Pinpoint the cell where the given text exists, returning its (x, y) midpoint coordinate. 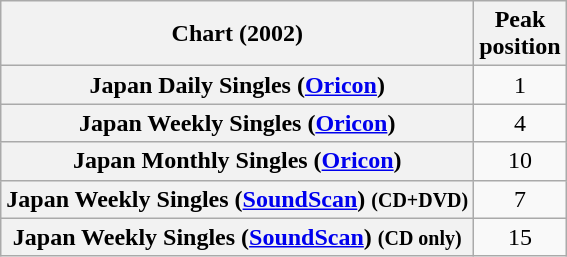
7 (520, 199)
Japan Weekly Singles (SoundScan) (CD+DVD) (238, 199)
10 (520, 161)
Japan Daily Singles (Oricon) (238, 85)
Peakposition (520, 34)
Japan Monthly Singles (Oricon) (238, 161)
15 (520, 237)
4 (520, 123)
Japan Weekly Singles (Oricon) (238, 123)
Chart (2002) (238, 34)
1 (520, 85)
Japan Weekly Singles (SoundScan) (CD only) (238, 237)
